Find where the given text appears and provide that cell's center as (X, Y) coordinate. 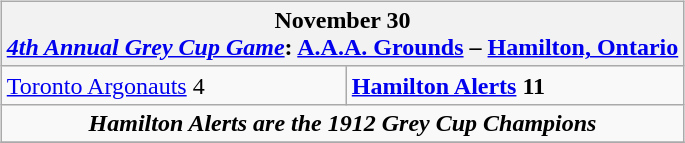
November 304th Annual Grey Cup Game: A.A.A. Grounds – Hamilton, Ontario (342, 34)
Toronto Argonauts 4 (174, 85)
Hamilton Alerts are the 1912 Grey Cup Champions (342, 123)
Hamilton Alerts 11 (515, 85)
